From the cell containing the given text, extract its center point as [X, Y] coordinate. 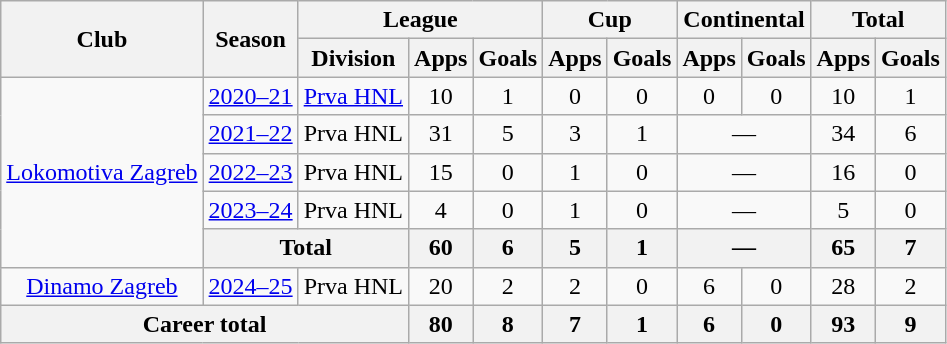
Lokomotiva Zagreb [102, 172]
3 [575, 134]
2020–21 [250, 96]
20 [441, 286]
Season [250, 39]
60 [441, 248]
Cup [610, 20]
31 [441, 134]
9 [911, 324]
8 [508, 324]
4 [441, 210]
Club [102, 39]
Dinamo Zagreb [102, 286]
2021–22 [250, 134]
2022–23 [250, 172]
Continental [744, 20]
2024–25 [250, 286]
93 [843, 324]
15 [441, 172]
Career total [205, 324]
Division [353, 58]
28 [843, 286]
16 [843, 172]
65 [843, 248]
League [420, 20]
80 [441, 324]
2023–24 [250, 210]
34 [843, 134]
